Scan for the cell matching the given text and deliver its [x, y] coordinate at center. 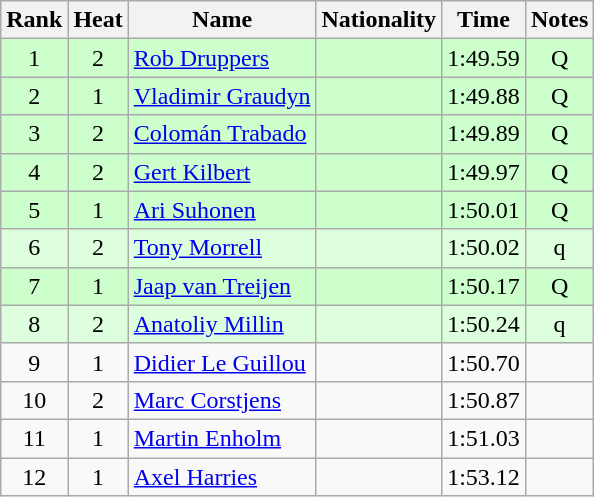
Rob Druppers [222, 58]
1:49.88 [484, 96]
9 [34, 362]
1:49.89 [484, 134]
1:50.17 [484, 286]
Notes [559, 20]
Tony Morrell [222, 248]
Anatoliy Millin [222, 324]
Time [484, 20]
1:50.70 [484, 362]
1:53.12 [484, 477]
Martin Enholm [222, 438]
1:49.97 [484, 172]
6 [34, 248]
Name [222, 20]
5 [34, 210]
Axel Harries [222, 477]
1:50.02 [484, 248]
Colomán Trabado [222, 134]
4 [34, 172]
1:50.24 [484, 324]
10 [34, 400]
Rank [34, 20]
Nationality [379, 20]
Ari Suhonen [222, 210]
7 [34, 286]
Heat [98, 20]
8 [34, 324]
Gert Kilbert [222, 172]
Vladimir Graudyn [222, 96]
3 [34, 134]
1:50.01 [484, 210]
Didier Le Guillou [222, 362]
Marc Corstjens [222, 400]
1:50.87 [484, 400]
12 [34, 477]
11 [34, 438]
1:49.59 [484, 58]
1:51.03 [484, 438]
Jaap van Treijen [222, 286]
